Return [X, Y] of the center of cell containing provided text 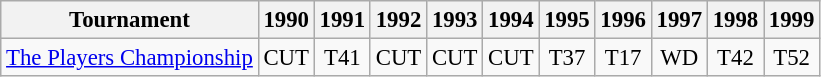
1992 [398, 20]
WD [679, 58]
1999 [792, 20]
T37 [567, 58]
1991 [342, 20]
1997 [679, 20]
The Players Championship [130, 58]
Tournament [130, 20]
1995 [567, 20]
1996 [623, 20]
1993 [455, 20]
T41 [342, 58]
T17 [623, 58]
T42 [735, 58]
1998 [735, 20]
1994 [511, 20]
T52 [792, 58]
1990 [286, 20]
